Detect which cell encompasses the target text, then output its (X, Y) center coordinate. 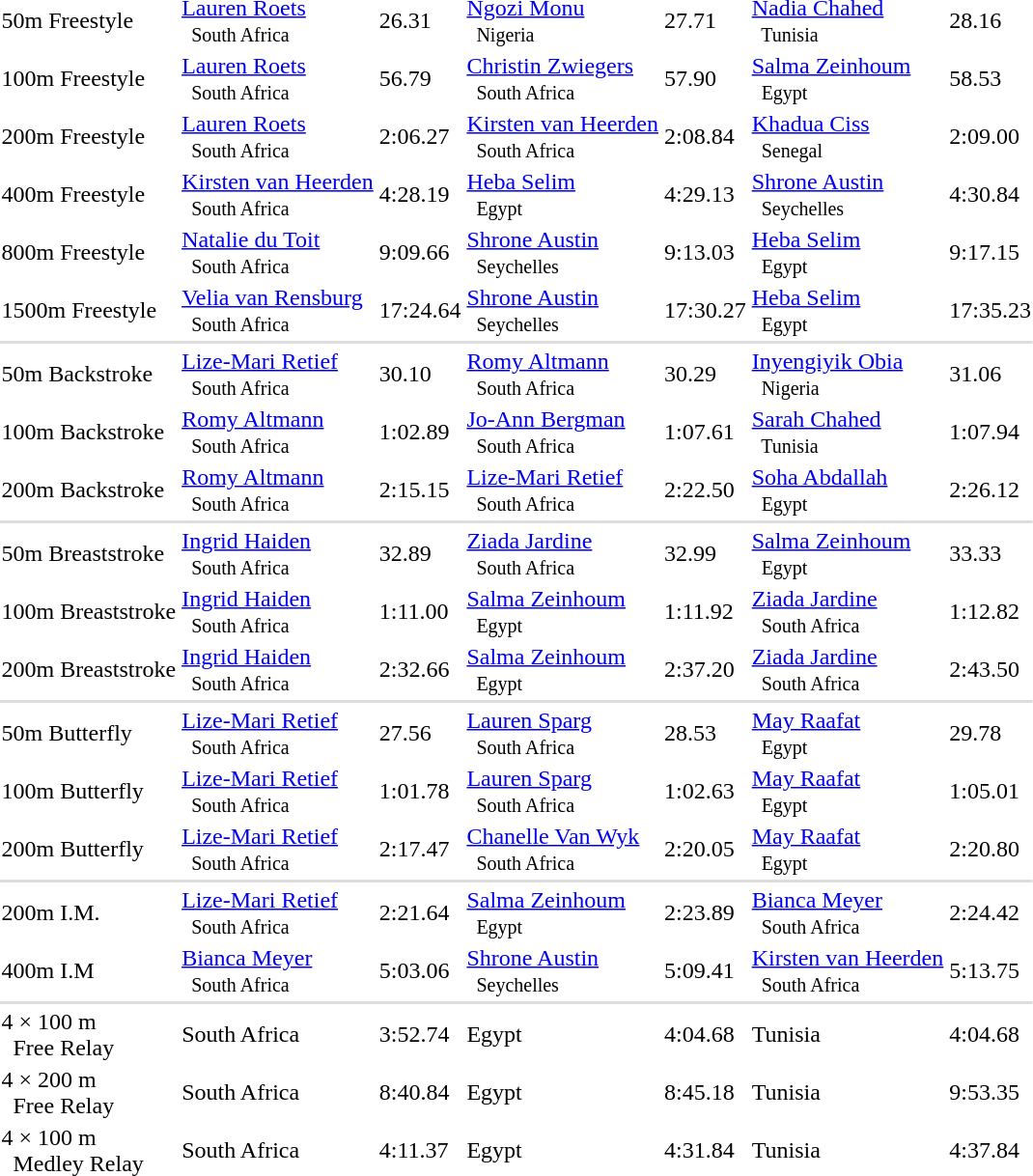
50m Butterfly (89, 734)
9:13.03 (705, 253)
Inyengiyik Obia Nigeria (848, 375)
200m Breaststroke (89, 670)
Christin Zwiegers South Africa (563, 79)
2:26.12 (991, 490)
Velia van Rensburg South Africa (278, 311)
58.53 (991, 79)
1:07.61 (705, 433)
100m Butterfly (89, 792)
3:52.74 (420, 1035)
2:37.20 (705, 670)
32.89 (420, 554)
2:08.84 (705, 137)
4:29.13 (705, 195)
800m Freestyle (89, 253)
28.53 (705, 734)
1:12.82 (991, 612)
5:13.75 (991, 971)
17:24.64 (420, 311)
2:20.80 (991, 850)
4:30.84 (991, 195)
2:23.89 (705, 913)
200m I.M. (89, 913)
57.90 (705, 79)
200m Butterfly (89, 850)
Khadua Ciss Senegal (848, 137)
100m Backstroke (89, 433)
1:02.89 (420, 433)
1:01.78 (420, 792)
Jo-Ann Bergman South Africa (563, 433)
1:05.01 (991, 792)
8:40.84 (420, 1093)
9:53.35 (991, 1093)
30.29 (705, 375)
56.79 (420, 79)
Sarah Chahed Tunisia (848, 433)
Soha Abdallah Egypt (848, 490)
2:24.42 (991, 913)
2:43.50 (991, 670)
4:28.19 (420, 195)
1:02.63 (705, 792)
1:11.92 (705, 612)
50m Backstroke (89, 375)
Natalie du Toit South Africa (278, 253)
27.56 (420, 734)
17:30.27 (705, 311)
31.06 (991, 375)
5:03.06 (420, 971)
33.33 (991, 554)
5:09.41 (705, 971)
1:07.94 (991, 433)
Chanelle Van Wyk South Africa (563, 850)
9:09.66 (420, 253)
1500m Freestyle (89, 311)
30.10 (420, 375)
100m Freestyle (89, 79)
4 × 200 m Free Relay (89, 1093)
400m Freestyle (89, 195)
100m Breaststroke (89, 612)
9:17.15 (991, 253)
2:15.15 (420, 490)
29.78 (991, 734)
2:22.50 (705, 490)
4 × 100 m Free Relay (89, 1035)
50m Breaststroke (89, 554)
200m Freestyle (89, 137)
17:35.23 (991, 311)
32.99 (705, 554)
8:45.18 (705, 1093)
1:11.00 (420, 612)
2:06.27 (420, 137)
2:32.66 (420, 670)
2:09.00 (991, 137)
2:21.64 (420, 913)
400m I.M (89, 971)
2:20.05 (705, 850)
200m Backstroke (89, 490)
2:17.47 (420, 850)
